Return (x, y) of the center of cell containing provided text 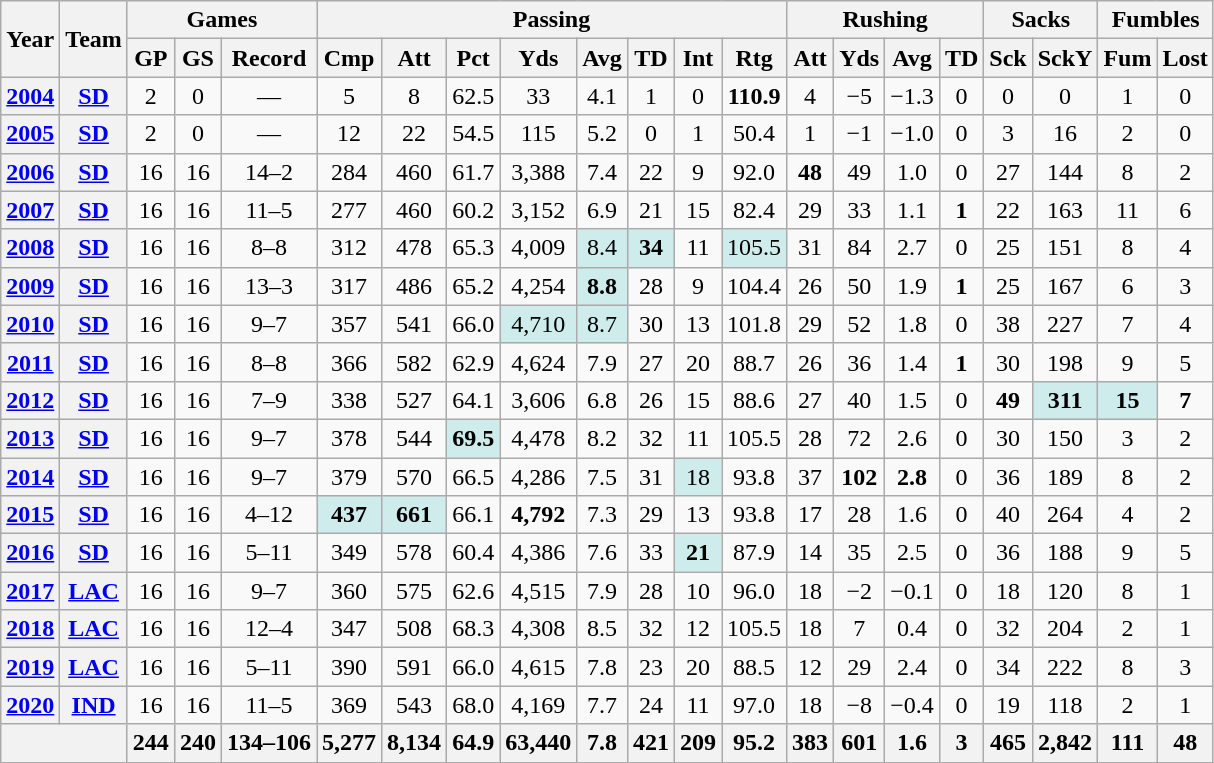
−5 (860, 96)
2020 (30, 705)
104.4 (754, 286)
317 (350, 286)
−1.0 (912, 134)
24 (650, 705)
14 (810, 553)
366 (350, 362)
1.9 (912, 286)
2005 (30, 134)
118 (1065, 705)
Pct (474, 58)
4.1 (602, 96)
134–106 (268, 743)
96.0 (754, 591)
311 (1065, 400)
2016 (30, 553)
8.5 (602, 629)
65.2 (474, 286)
8.7 (602, 324)
189 (1065, 477)
575 (414, 591)
347 (350, 629)
7.6 (602, 553)
379 (350, 477)
4,286 (538, 477)
2004 (30, 96)
2006 (30, 172)
82.4 (754, 210)
−0.1 (912, 591)
661 (414, 515)
5,277 (350, 743)
54.5 (474, 134)
209 (698, 743)
2019 (30, 667)
8.8 (602, 286)
222 (1065, 667)
Int (698, 58)
37 (810, 477)
244 (150, 743)
1.8 (912, 324)
478 (414, 248)
92.0 (754, 172)
68.3 (474, 629)
7.4 (602, 172)
72 (860, 438)
64.1 (474, 400)
−0.4 (912, 705)
8,134 (414, 743)
582 (414, 362)
4,308 (538, 629)
Passing (552, 20)
4,386 (538, 553)
Sck (1008, 58)
62.9 (474, 362)
110.9 (754, 96)
421 (650, 743)
13–3 (268, 286)
111 (1128, 743)
Team (94, 39)
383 (810, 743)
2013 (30, 438)
167 (1065, 286)
−2 (860, 591)
1.0 (912, 172)
578 (414, 553)
2011 (30, 362)
88.6 (754, 400)
62.5 (474, 96)
2.8 (912, 477)
Record (268, 58)
437 (350, 515)
101.8 (754, 324)
4,478 (538, 438)
97.0 (754, 705)
87.9 (754, 553)
4,009 (538, 248)
GS (198, 58)
65.3 (474, 248)
60.4 (474, 553)
357 (350, 324)
50 (860, 286)
3,388 (538, 172)
390 (350, 667)
12–4 (268, 629)
2010 (30, 324)
543 (414, 705)
88.5 (754, 667)
277 (350, 210)
204 (1065, 629)
2015 (30, 515)
14–2 (268, 172)
284 (350, 172)
10 (698, 591)
3,606 (538, 400)
227 (1065, 324)
2017 (30, 591)
64.9 (474, 743)
17 (810, 515)
Rushing (886, 20)
68.0 (474, 705)
0.4 (912, 629)
102 (860, 477)
2009 (30, 286)
601 (860, 743)
66.1 (474, 515)
23 (650, 667)
4,710 (538, 324)
1.4 (912, 362)
2.5 (912, 553)
38 (1008, 324)
52 (860, 324)
Fum (1128, 58)
2,842 (1065, 743)
7.7 (602, 705)
486 (414, 286)
115 (538, 134)
84 (860, 248)
591 (414, 667)
Games (222, 20)
150 (1065, 438)
8.4 (602, 248)
95.2 (754, 743)
144 (1065, 172)
4,169 (538, 705)
Fumbles (1156, 20)
63,440 (538, 743)
508 (414, 629)
151 (1065, 248)
6.9 (602, 210)
6.8 (602, 400)
4,615 (538, 667)
188 (1065, 553)
Sacks (1041, 20)
198 (1065, 362)
Lost (1185, 58)
Year (30, 39)
61.7 (474, 172)
4,792 (538, 515)
2.4 (912, 667)
60.2 (474, 210)
2014 (30, 477)
35 (860, 553)
2008 (30, 248)
4,624 (538, 362)
7.3 (602, 515)
−8 (860, 705)
1.1 (912, 210)
349 (350, 553)
7.5 (602, 477)
−1.3 (912, 96)
378 (350, 438)
369 (350, 705)
163 (1065, 210)
8.2 (602, 438)
1.5 (912, 400)
Rtg (754, 58)
541 (414, 324)
264 (1065, 515)
312 (350, 248)
2018 (30, 629)
50.4 (754, 134)
338 (350, 400)
360 (350, 591)
88.7 (754, 362)
62.6 (474, 591)
SckY (1065, 58)
19 (1008, 705)
66.5 (474, 477)
3,152 (538, 210)
7–9 (268, 400)
120 (1065, 591)
−1 (860, 134)
Cmp (350, 58)
4,254 (538, 286)
4,515 (538, 591)
527 (414, 400)
5.2 (602, 134)
240 (198, 743)
GP (150, 58)
2.6 (912, 438)
2007 (30, 210)
544 (414, 438)
4–12 (268, 515)
465 (1008, 743)
69.5 (474, 438)
570 (414, 477)
2012 (30, 400)
2.7 (912, 248)
IND (94, 705)
